Output the (X, Y) coordinate of the center of the cell containing the given text.  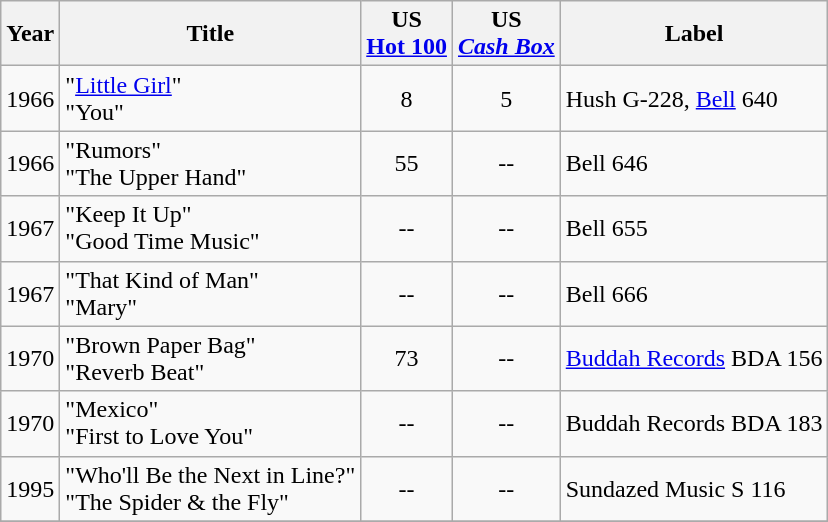
"That Kind of Man""Mary" (210, 294)
Title (210, 34)
"Little Girl""You" (210, 98)
US Hot 100 (407, 34)
Hush G-228, Bell 640 (694, 98)
"Mexico""First to Love You" (210, 424)
8 (407, 98)
"Brown Paper Bag""Reverb Beat" (210, 358)
Buddah Records BDA 183 (694, 424)
"Who'll Be the Next in Line?""The Spider & the Fly" (210, 488)
1995 (30, 488)
Bell 666 (694, 294)
55 (407, 164)
Year (30, 34)
73 (407, 358)
Label (694, 34)
"Rumors""The Upper Hand" (210, 164)
"Keep It Up""Good Time Music" (210, 228)
Bell 655 (694, 228)
Bell 646 (694, 164)
US Cash Box (506, 34)
5 (506, 98)
Sundazed Music S 116 (694, 488)
Buddah Records BDA 156 (694, 358)
